Locate the cell with the specified text and output its [x, y] center coordinate. 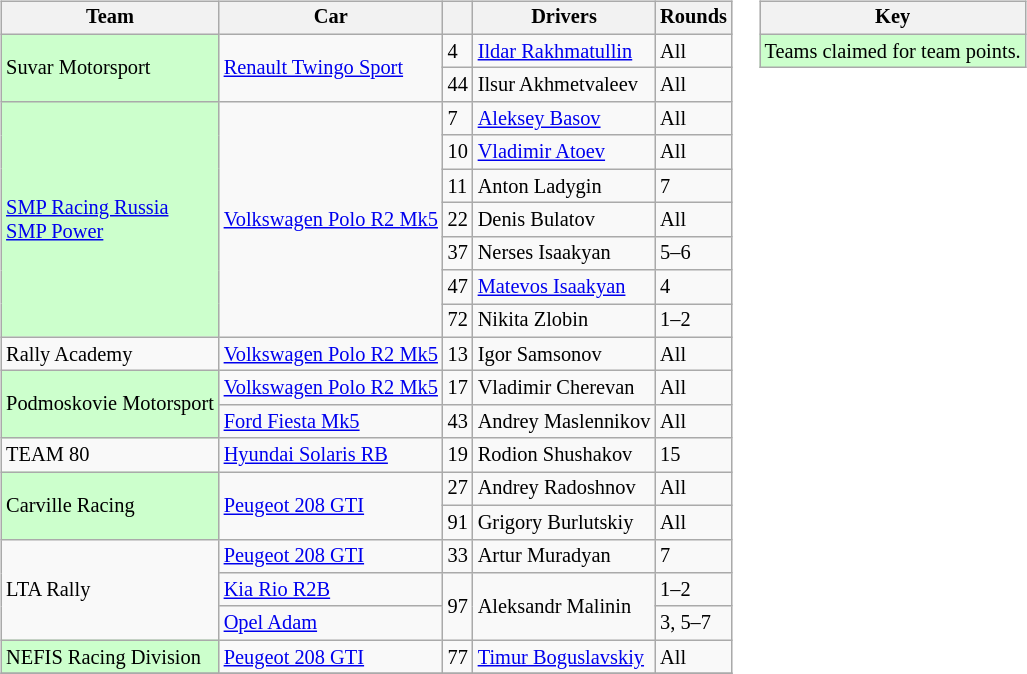
22 [458, 220]
Car [331, 18]
Vladimir Atoev [564, 152]
5–6 [694, 253]
Andrey Radoshnov [564, 489]
Aleksandr Malinin [564, 606]
Timur Boguslavskiy [564, 657]
Denis Bulatov [564, 220]
Teams claimed for team points. [893, 51]
Ilsur Akhmetvaleev [564, 85]
Rounds [694, 18]
Aleksey Basov [564, 119]
Ildar Rakhmatullin [564, 51]
Team [110, 18]
Renault Twingo Sport [331, 68]
91 [458, 522]
27 [458, 489]
Hyundai Solaris RB [331, 455]
Drivers [564, 18]
Nikita Zlobin [564, 321]
13 [458, 354]
37 [458, 253]
77 [458, 657]
Ford Fiesta Mk5 [331, 422]
TEAM 80 [110, 455]
Nerses Isaakyan [564, 253]
72 [458, 321]
3, 5–7 [694, 623]
10 [458, 152]
19 [458, 455]
11 [458, 186]
Anton Ladygin [564, 186]
SMP Racing RussiaSMP Power [110, 220]
LTA Rally [110, 590]
33 [458, 556]
Kia Rio R2B [331, 590]
15 [694, 455]
Suvar Motorsport [110, 68]
Matevos Isaakyan [564, 287]
97 [458, 606]
Vladimir Cherevan [564, 388]
Opel Adam [331, 623]
Rally Academy [110, 354]
Andrey Maslennikov [564, 422]
44 [458, 85]
NEFIS Racing Division [110, 657]
43 [458, 422]
Artur Muradyan [564, 556]
Rodion Shushakov [564, 455]
Grigory Burlutskiy [564, 522]
Igor Samsonov [564, 354]
17 [458, 388]
47 [458, 287]
Podmoskovie Motorsport [110, 404]
Key [893, 18]
Carville Racing [110, 506]
